Locate the cell with the specified text and output its (X, Y) center coordinate. 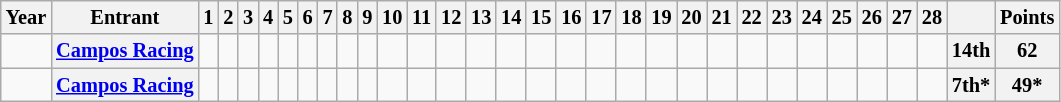
10 (392, 17)
7th* (971, 85)
27 (902, 17)
1 (208, 17)
21 (722, 17)
Points (1027, 17)
9 (367, 17)
16 (571, 17)
22 (752, 17)
62 (1027, 51)
Year (26, 17)
28 (932, 17)
15 (541, 17)
19 (661, 17)
17 (601, 17)
8 (347, 17)
7 (328, 17)
20 (691, 17)
6 (308, 17)
14 (511, 17)
14th (971, 51)
4 (268, 17)
23 (782, 17)
49* (1027, 85)
25 (842, 17)
26 (872, 17)
12 (451, 17)
13 (481, 17)
2 (228, 17)
5 (288, 17)
11 (422, 17)
3 (248, 17)
18 (631, 17)
24 (812, 17)
Entrant (124, 17)
